Locate the cell with the specified text and output its (X, Y) center coordinate. 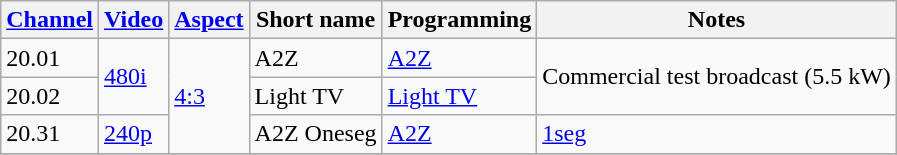
Commercial test broadcast (5.5 kW) (717, 77)
4:3 (209, 96)
Notes (717, 20)
Aspect (209, 20)
20.02 (50, 96)
20.31 (50, 134)
Short name (316, 20)
Video (134, 20)
A2Z Oneseg (316, 134)
Programming (460, 20)
Channel (50, 20)
20.01 (50, 58)
480i (134, 77)
1seg (717, 134)
240p (134, 134)
